Return the (x, y) coordinate for the center point of the cell that contains the specified text.  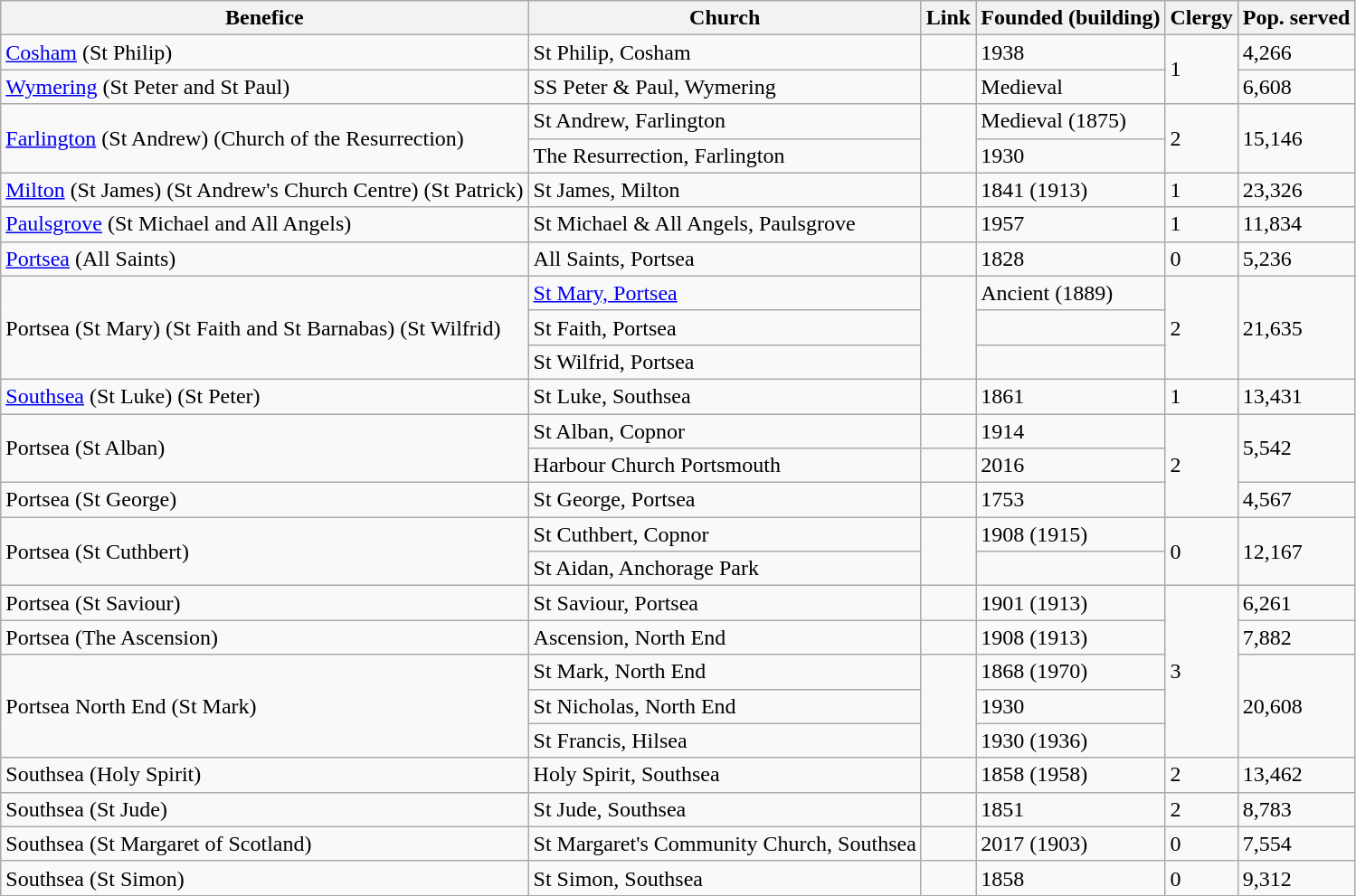
Portsea (St Alban) (264, 448)
Clergy (1201, 18)
Medieval (1875) (1071, 121)
Ancient (1889) (1071, 293)
9,312 (1296, 878)
12,167 (1296, 552)
St Aidan, Anchorage Park (725, 569)
Southsea (Holy Spirit) (264, 775)
13,462 (1296, 775)
St Wilfrid, Portsea (725, 362)
Southsea (St Luke) (St Peter) (264, 396)
1841 (1913) (1071, 190)
St Mark, North End (725, 672)
St Francis, Hilsea (725, 740)
St Mary, Portsea (725, 293)
1930 (1936) (1071, 740)
Cosham (St Philip) (264, 52)
St Luke, Southsea (725, 396)
Portsea (St Mary) (St Faith and St Barnabas) (St Wilfrid) (264, 327)
St Jude, Southsea (725, 809)
St George, Portsea (725, 500)
1861 (1071, 396)
Farlington (St Andrew) (Church of the Resurrection) (264, 138)
15,146 (1296, 138)
5,236 (1296, 259)
St Nicholas, North End (725, 706)
St Philip, Cosham (725, 52)
1868 (1970) (1071, 672)
23,326 (1296, 190)
5,542 (1296, 448)
St James, Milton (725, 190)
21,635 (1296, 327)
Benefice (264, 18)
1908 (1913) (1071, 637)
Portsea (St George) (264, 500)
Ascension, North End (725, 637)
St Alban, Copnor (725, 431)
2016 (1071, 466)
Portsea (St Saviour) (264, 603)
13,431 (1296, 396)
11,834 (1296, 224)
1851 (1071, 809)
Paulsgrove (St Michael and All Angels) (264, 224)
St Saviour, Portsea (725, 603)
4,266 (1296, 52)
1858 (1071, 878)
Medieval (1071, 87)
1828 (1071, 259)
St Faith, Portsea (725, 327)
6,261 (1296, 603)
St Michael & All Angels, Paulsgrove (725, 224)
SS Peter & Paul, Wymering (725, 87)
Portsea North End (St Mark) (264, 706)
St Simon, Southsea (725, 878)
Portsea (The Ascension) (264, 637)
All Saints, Portsea (725, 259)
The Resurrection, Farlington (725, 156)
Founded (building) (1071, 18)
8,783 (1296, 809)
Harbour Church Portsmouth (725, 466)
Holy Spirit, Southsea (725, 775)
St Margaret's Community Church, Southsea (725, 844)
1957 (1071, 224)
1914 (1071, 431)
1901 (1913) (1071, 603)
Southsea (St Simon) (264, 878)
7,882 (1296, 637)
Southsea (St Margaret of Scotland) (264, 844)
Southsea (St Jude) (264, 809)
Wymering (St Peter and St Paul) (264, 87)
Pop. served (1296, 18)
St Andrew, Farlington (725, 121)
Link (948, 18)
1858 (1958) (1071, 775)
2017 (1903) (1071, 844)
7,554 (1296, 844)
6,608 (1296, 87)
20,608 (1296, 706)
Portsea (All Saints) (264, 259)
Church (725, 18)
Portsea (St Cuthbert) (264, 552)
1908 (1915) (1071, 534)
3 (1201, 672)
1938 (1071, 52)
Milton (St James) (St Andrew's Church Centre) (St Patrick) (264, 190)
St Cuthbert, Copnor (725, 534)
1753 (1071, 500)
4,567 (1296, 500)
